Capture the cell that displays the provided text and extract its (x, y) central coordinate. 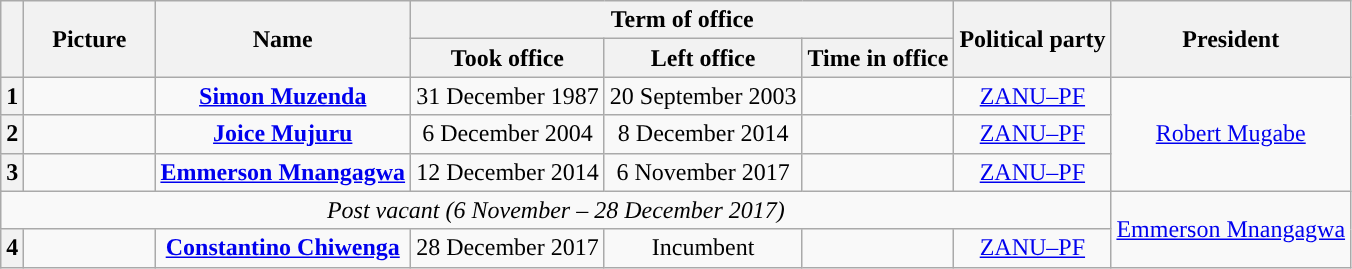
4 (12, 248)
Took office (508, 58)
Picture (90, 39)
2 (12, 134)
8 December 2014 (703, 134)
Post vacant (6 November – 28 December 2017) (556, 210)
28 December 2017 (508, 248)
20 September 2003 (703, 96)
31 December 1987 (508, 96)
3 (12, 172)
Robert Mugabe (1231, 134)
Left office (703, 58)
Joice Mujuru (283, 134)
Incumbent (703, 248)
6 December 2004 (508, 134)
Term of office (682, 20)
1 (12, 96)
Simon Muzenda (283, 96)
Constantino Chiwenga (283, 248)
6 November 2017 (703, 172)
Political party (1032, 39)
President (1231, 39)
12 December 2014 (508, 172)
Time in office (878, 58)
Name (283, 39)
